Extract the (x, y) coordinate from the center of the cell holding the provided text.  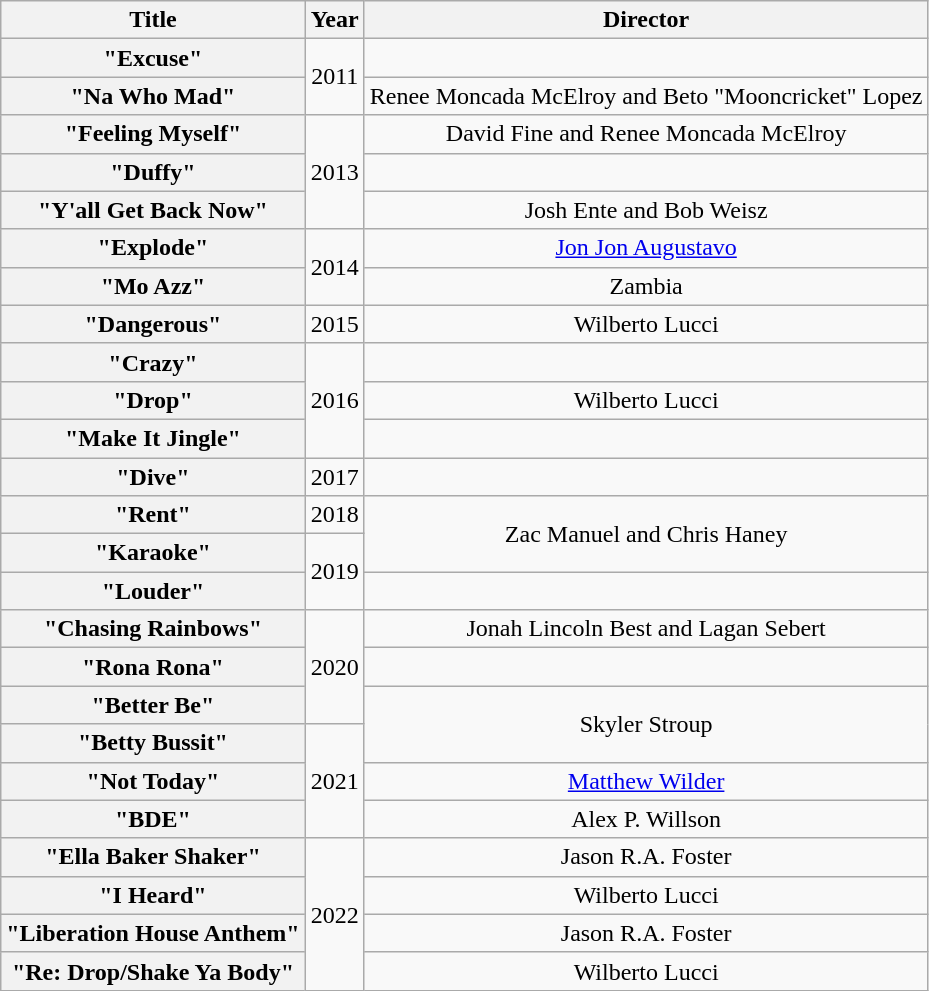
"Ella Baker Shaker" (153, 857)
2016 (334, 400)
2021 (334, 781)
Josh Ente and Bob Weisz (646, 210)
"Explode" (153, 248)
"Excuse" (153, 58)
2020 (334, 667)
Renee Moncada McElroy and Beto "Mooncricket" Lopez (646, 96)
"Make It Jingle" (153, 438)
"Louder" (153, 591)
2019 (334, 572)
2015 (334, 324)
"Chasing Rainbows" (153, 629)
"Re: Drop/Shake Ya Body" (153, 971)
2011 (334, 77)
"Dive" (153, 477)
"Not Today" (153, 781)
"Y'all Get Back Now" (153, 210)
David Fine and Renee Moncada McElroy (646, 134)
Zac Manuel and Chris Haney (646, 534)
"Karaoke" (153, 553)
"Liberation House Anthem" (153, 933)
Matthew Wilder (646, 781)
"I Heard" (153, 895)
"Drop" (153, 400)
2018 (334, 515)
2013 (334, 172)
Director (646, 20)
"Betty Bussit" (153, 743)
2022 (334, 914)
"Better Be" (153, 705)
Zambia (646, 286)
Jon Jon Augustavo (646, 248)
Alex P. Willson (646, 819)
2014 (334, 267)
Title (153, 20)
Jonah Lincoln Best and Lagan Sebert (646, 629)
"Feeling Myself" (153, 134)
"Dangerous" (153, 324)
2017 (334, 477)
"Rona Rona" (153, 667)
"Duffy" (153, 172)
"Rent" (153, 515)
Year (334, 20)
"Crazy" (153, 362)
"BDE" (153, 819)
"Na Who Mad" (153, 96)
"Mo Azz" (153, 286)
Skyler Stroup (646, 724)
